Return [X, Y] of the center of cell containing provided text 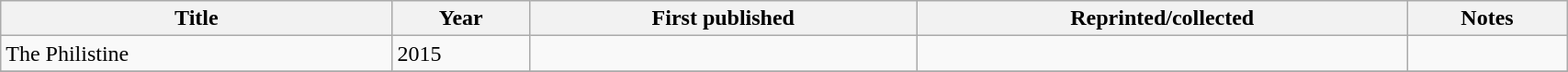
Year [461, 18]
The Philistine [197, 54]
2015 [461, 54]
Notes [1486, 18]
First published [724, 18]
Reprinted/collected [1162, 18]
Title [197, 18]
